Locate the cell with the specified text and output its [x, y] center coordinate. 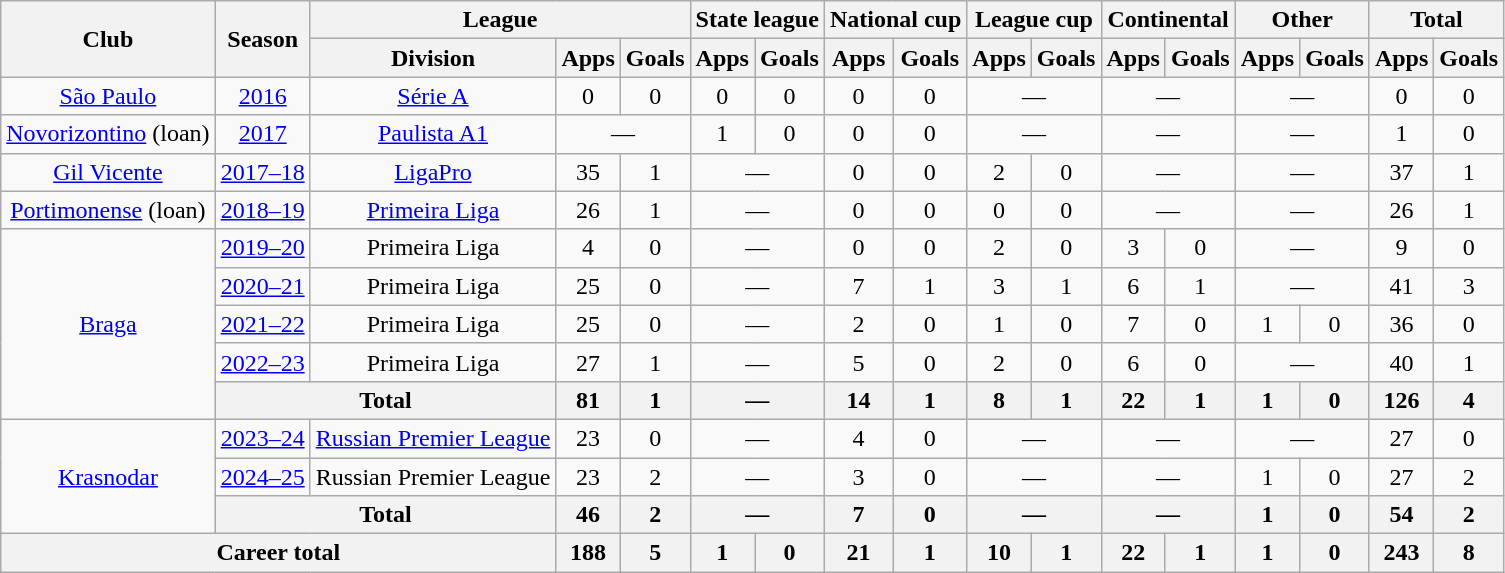
Continental [1168, 20]
21 [858, 553]
League [500, 20]
Krasnodar [108, 476]
2024–25 [262, 477]
126 [1401, 400]
Série A [433, 96]
41 [1401, 286]
35 [588, 172]
54 [1401, 515]
2022–23 [262, 362]
2021–22 [262, 324]
2017 [262, 134]
Braga [108, 324]
São Paulo [108, 96]
14 [858, 400]
LigaPro [433, 172]
81 [588, 400]
Season [262, 39]
37 [1401, 172]
188 [588, 553]
2019–20 [262, 248]
State league [757, 20]
League cup [1034, 20]
Other [1302, 20]
Career total [278, 553]
9 [1401, 248]
Novorizontino (loan) [108, 134]
40 [1401, 362]
36 [1401, 324]
10 [999, 553]
Paulista A1 [433, 134]
243 [1401, 553]
2020–21 [262, 286]
2023–24 [262, 438]
46 [588, 515]
2016 [262, 96]
Gil Vicente [108, 172]
2017–18 [262, 172]
2018–19 [262, 210]
Portimonense (loan) [108, 210]
National cup [895, 20]
Division [433, 58]
Club [108, 39]
